Return [x, y] of the center of cell containing provided text 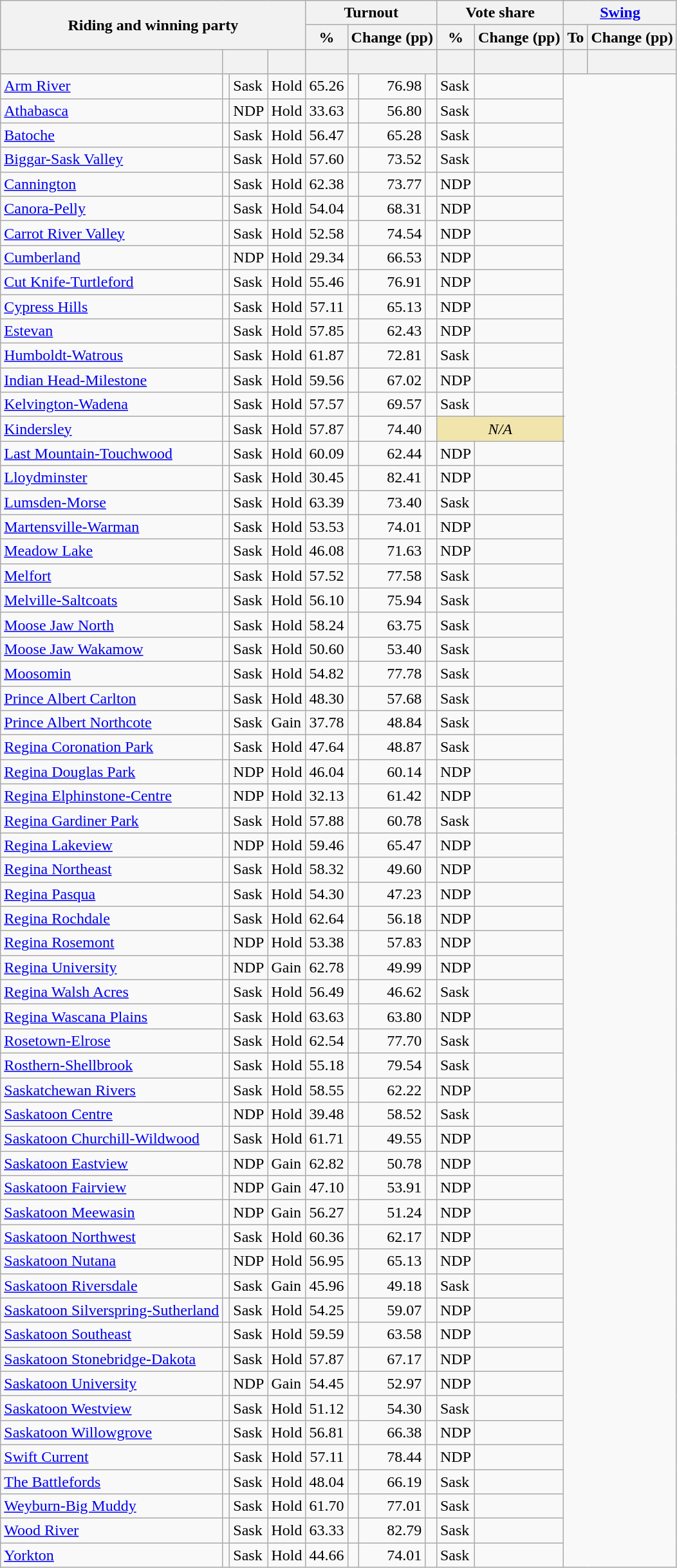
To [575, 37]
74.40 [393, 429]
62.43 [393, 331]
Melfort [112, 576]
54.82 [327, 673]
Athabasca [112, 111]
67.02 [393, 380]
48.87 [393, 747]
77.70 [393, 1041]
76.98 [393, 86]
78.44 [393, 1457]
53.38 [327, 943]
50.60 [327, 649]
50.78 [393, 1163]
58.32 [327, 870]
59.46 [327, 845]
56.80 [393, 111]
65.28 [393, 135]
62.17 [393, 1237]
Kelvington-Wadena [112, 405]
Indian Head-Milestone [112, 380]
57.85 [327, 331]
Regina Coronation Park [112, 747]
47.10 [327, 1188]
61.70 [327, 1506]
55.18 [327, 1065]
Riding and winning party [153, 25]
Saskatoon Nutana [112, 1261]
66.38 [393, 1432]
63.63 [327, 1016]
47.64 [327, 747]
Saskatoon Centre [112, 1115]
56.18 [393, 918]
63.58 [393, 1335]
75.94 [393, 600]
59.59 [327, 1335]
74.54 [393, 233]
61.71 [327, 1139]
Regina Northeast [112, 870]
Swift Current [112, 1457]
Saskatoon Southeast [112, 1335]
57.88 [327, 821]
66.53 [393, 257]
Yorkton [112, 1555]
56.10 [327, 600]
69.57 [393, 405]
53.53 [327, 527]
Turnout [371, 13]
Wood River [112, 1531]
Arm River [112, 86]
54.25 [327, 1310]
79.54 [393, 1065]
Cut Knife-Turtleford [112, 282]
77.78 [393, 673]
Saskatoon Fairview [112, 1188]
46.08 [327, 551]
77.01 [393, 1506]
Carrot River Valley [112, 233]
62.78 [327, 967]
58.24 [327, 624]
44.66 [327, 1555]
Rosthern-Shellbrook [112, 1065]
Saskatoon Churchill-Wildwood [112, 1139]
Saskatoon Silverspring-Sutherland [112, 1310]
58.52 [393, 1115]
82.79 [393, 1531]
73.77 [393, 184]
39.48 [327, 1115]
Canora-Pelly [112, 208]
32.13 [327, 796]
60.78 [393, 821]
56.47 [327, 135]
49.18 [393, 1286]
Regina University [112, 967]
60.09 [327, 453]
57.60 [327, 160]
Estevan [112, 331]
71.63 [393, 551]
47.23 [393, 894]
65.47 [393, 845]
63.39 [327, 502]
30.45 [327, 478]
Cumberland [112, 257]
77.58 [393, 576]
Regina Walsh Acres [112, 992]
Swing [620, 13]
54.04 [327, 208]
68.31 [393, 208]
Lumsden-Morse [112, 502]
58.55 [327, 1090]
Lloydminster [112, 478]
Saskatoon Eastview [112, 1163]
Saskatoon Northwest [112, 1237]
Regina Lakeview [112, 845]
51.12 [327, 1408]
The Battlefords [112, 1481]
Saskatoon Stonebridge-Dakota [112, 1359]
Regina Elphinstone-Centre [112, 796]
Cannington [112, 184]
48.84 [393, 723]
76.91 [393, 282]
66.19 [393, 1481]
Saskatoon Westview [112, 1408]
37.78 [327, 723]
59.07 [393, 1310]
62.82 [327, 1163]
48.04 [327, 1481]
N/A [500, 429]
Cypress Hills [112, 307]
Regina Rosemont [112, 943]
60.36 [327, 1237]
Batoche [112, 135]
62.64 [327, 918]
Saskatoon Willowgrove [112, 1432]
52.58 [327, 233]
63.33 [327, 1531]
Saskatoon Riversdale [112, 1286]
56.27 [327, 1212]
Saskatoon Meewasin [112, 1212]
61.42 [393, 796]
56.49 [327, 992]
59.56 [327, 380]
62.22 [393, 1090]
73.40 [393, 502]
Kindersley [112, 429]
54.45 [327, 1383]
Moose Jaw Wakamow [112, 649]
67.17 [393, 1359]
73.52 [393, 160]
Rosetown-Elrose [112, 1041]
49.60 [393, 870]
Regina Rochdale [112, 918]
Moosomin [112, 673]
Prince Albert Carlton [112, 698]
61.87 [327, 356]
Humboldt-Watrous [112, 356]
46.62 [393, 992]
57.68 [393, 698]
52.97 [393, 1383]
57.52 [327, 576]
Melville-Saltcoats [112, 600]
Prince Albert Northcote [112, 723]
56.95 [327, 1261]
Vote share [500, 13]
53.91 [393, 1188]
63.80 [393, 1016]
Last Mountain-Touchwood [112, 453]
55.46 [327, 282]
53.40 [393, 649]
29.34 [327, 257]
49.55 [393, 1139]
72.81 [393, 356]
62.54 [327, 1041]
65.26 [327, 86]
33.63 [327, 111]
62.38 [327, 184]
62.44 [393, 453]
60.14 [393, 772]
82.41 [393, 478]
45.96 [327, 1286]
46.04 [327, 772]
Saskatoon University [112, 1383]
Saskatchewan Rivers [112, 1090]
57.83 [393, 943]
63.75 [393, 624]
Regina Wascana Plains [112, 1016]
Regina Gardiner Park [112, 821]
49.99 [393, 967]
Regina Douglas Park [112, 772]
Weyburn-Big Muddy [112, 1506]
57.57 [327, 405]
Biggar-Sask Valley [112, 160]
48.30 [327, 698]
Meadow Lake [112, 551]
56.81 [327, 1432]
Martensville-Warman [112, 527]
51.24 [393, 1212]
Moose Jaw North [112, 624]
Regina Pasqua [112, 894]
